Identify which cell holds the provided text, then report its (x, y) central coordinate. 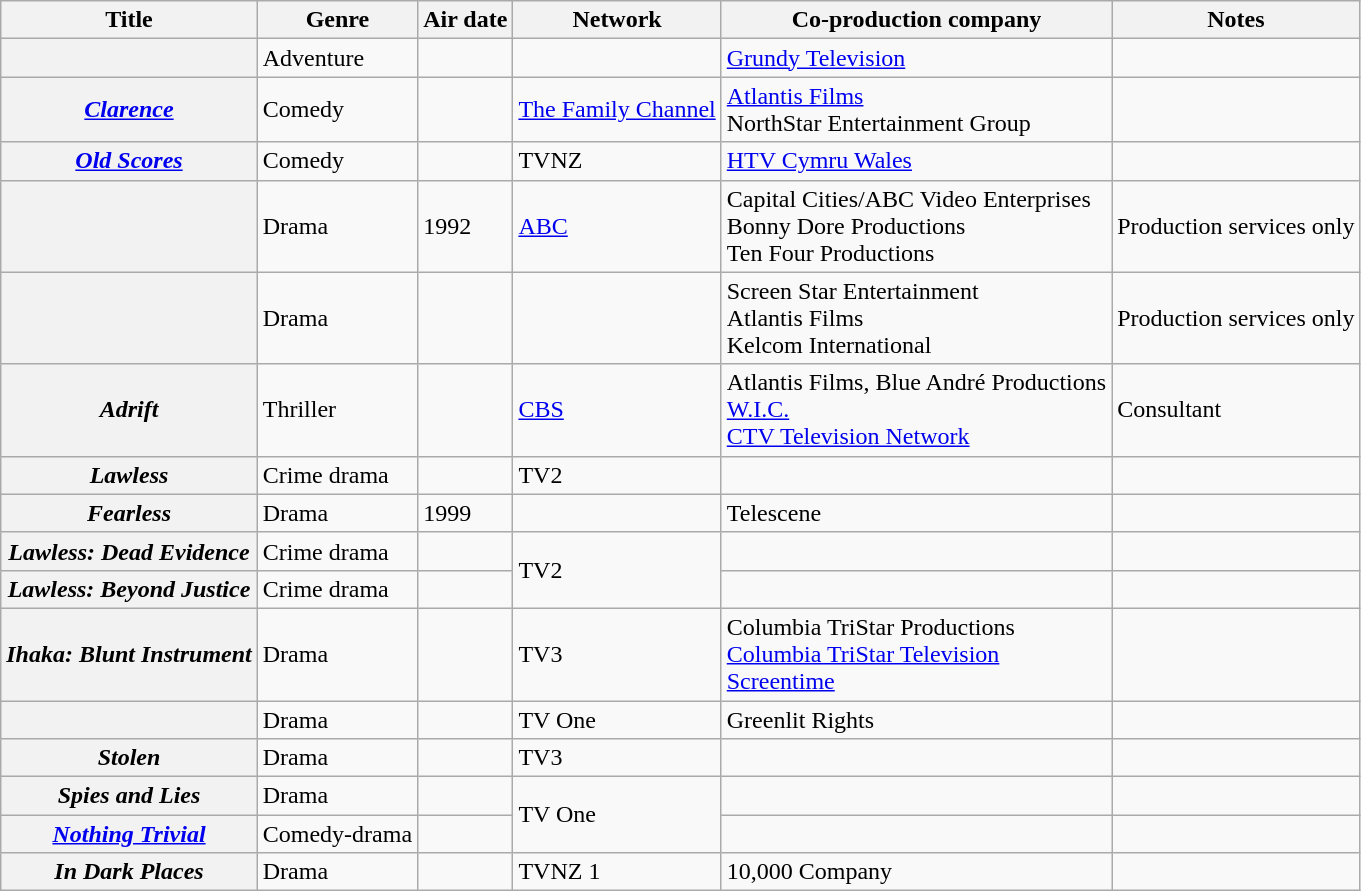
Atlantis FilmsNorthStar Entertainment Group (916, 110)
Lawless (129, 475)
TVNZ 1 (617, 872)
1999 (466, 513)
Ihaka: Blunt Instrument (129, 654)
Stolen (129, 758)
Screen Star EntertainmentAtlantis FilmsKelcom International (916, 318)
Notes (1236, 20)
Lawless: Dead Evidence (129, 551)
Adrift (129, 410)
ABC (617, 226)
10,000 Company (916, 872)
Consultant (1236, 410)
Atlantis Films, Blue André ProductionsW.I.C.CTV Television Network (916, 410)
Thriller (337, 410)
Telescene (916, 513)
In Dark Places (129, 872)
Spies and Lies (129, 796)
Old Scores (129, 161)
Air date (466, 20)
Grundy Television (916, 58)
TVNZ (617, 161)
Fearless (129, 513)
1992 (466, 226)
Adventure (337, 58)
Comedy-drama (337, 834)
Clarence (129, 110)
Greenlit Rights (916, 719)
Title (129, 20)
CBS (617, 410)
Co-production company (916, 20)
Nothing Trivial (129, 834)
The Family Channel (617, 110)
Genre (337, 20)
Network (617, 20)
Lawless: Beyond Justice (129, 589)
Capital Cities/ABC Video EnterprisesBonny Dore ProductionsTen Four Productions (916, 226)
Columbia TriStar ProductionsColumbia TriStar TelevisionScreentime (916, 654)
HTV Cymru Wales (916, 161)
